For the text-containing cell, return its midpoint in [X, Y] coordinate format. 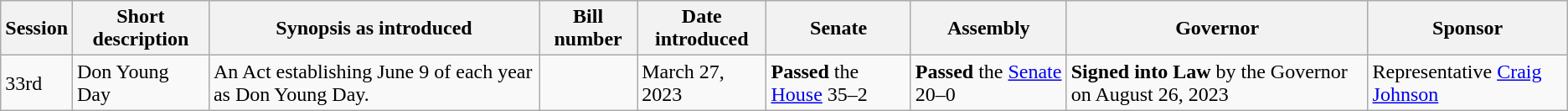
Short description [141, 29]
Governor [1217, 29]
Session [37, 29]
Representative Craig Johnson [1467, 82]
Bill number [588, 29]
Don Young Day [141, 82]
Signed into Law by the Governor on August 26, 2023 [1217, 82]
33rd [37, 82]
An Act establishing June 9 of each year as Don Young Day. [374, 82]
Senate [838, 29]
Passed the Senate 20–0 [988, 82]
Synopsis as introduced [374, 29]
Sponsor [1467, 29]
Assembly [988, 29]
March 27, 2023 [702, 82]
Passed the House 35–2 [838, 82]
Date introduced [702, 29]
